Return the (x, y) coordinate for the center point of the cell that contains the specified text.  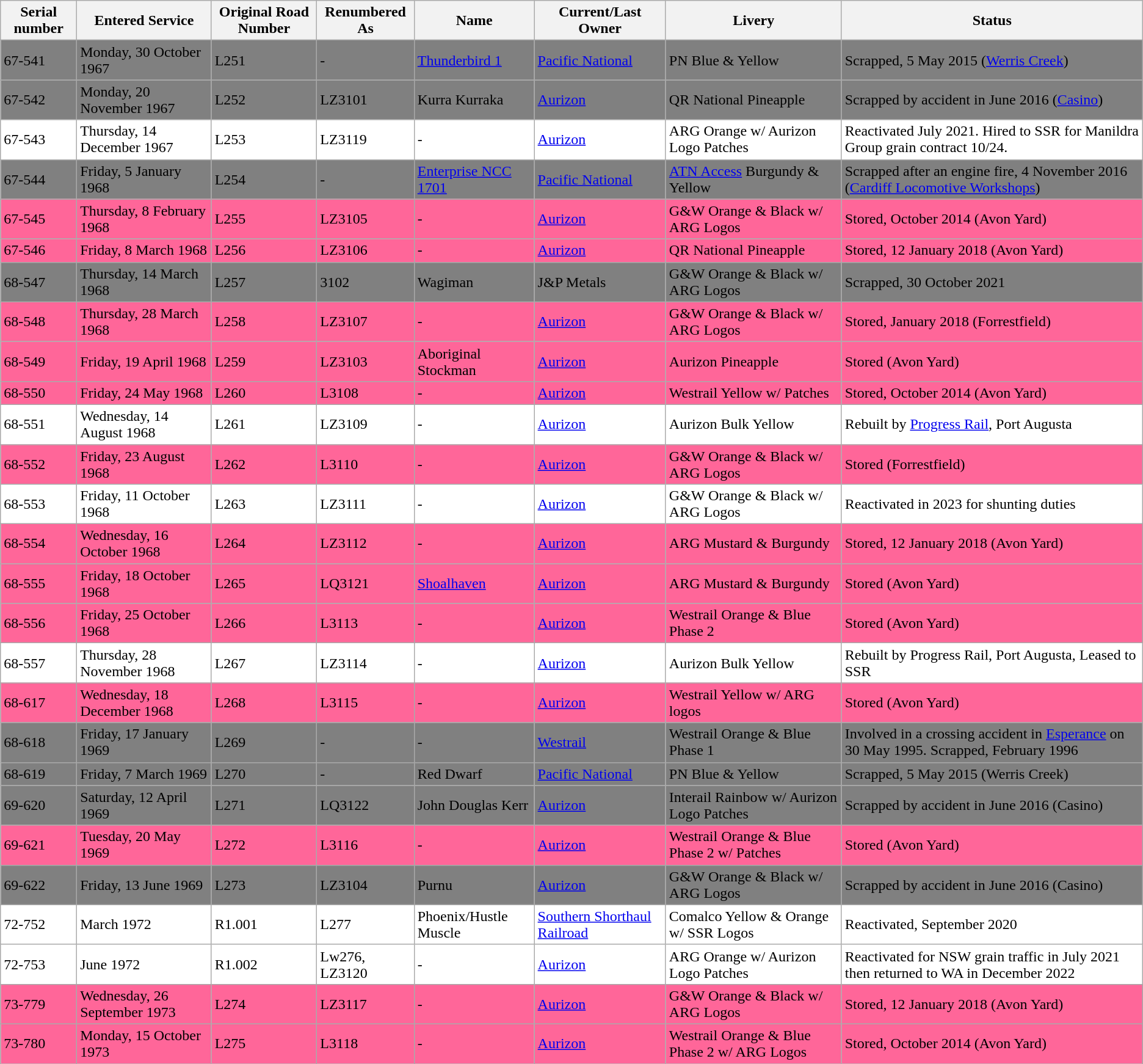
67-543 (39, 139)
Stored, January 2018 (Forrestfield) (992, 321)
Comalco Yellow & Orange w/ SSR Logos (753, 925)
L254 (264, 180)
L265 (264, 584)
Friday, 25 October 1968 (144, 623)
L261 (264, 424)
Original Road Number (264, 21)
67-542 (39, 100)
Involved in a crossing accident in Esperance on 30 May 1995. Scrapped, February 1996 (992, 743)
Saturday, 12 April 1969 (144, 805)
Westrail (600, 743)
72-753 (39, 964)
Rebuilt by Progress Rail, Port Augusta (992, 424)
John Douglas Kerr (474, 805)
68-618 (39, 743)
L270 (264, 774)
L258 (264, 321)
Westrail Orange & Blue Phase 2 (753, 623)
Westrail Yellow w/ ARG logos (753, 702)
L267 (264, 663)
68-619 (39, 774)
68-617 (39, 702)
Shoalhaven (474, 584)
3102 (365, 282)
Aboriginal Stockman (474, 362)
Name (474, 21)
69-621 (39, 845)
Friday, 18 October 1968 (144, 584)
Westrail Yellow w/ Patches (753, 393)
68-549 (39, 362)
LQ3121 (365, 584)
L255 (264, 219)
Friday, 5 January 1968 (144, 180)
LZ3101 (365, 100)
Reactivated in 2023 for shunting duties (992, 505)
Monday, 20 November 1967 (144, 100)
L257 (264, 282)
Livery (753, 21)
Wednesday, 26 September 1973 (144, 1004)
Friday, 8 March 1968 (144, 250)
Thunderbird 1 (474, 60)
LZ3104 (365, 884)
68-548 (39, 321)
Reactivated, September 2020 (992, 925)
Thursday, 28 November 1968 (144, 663)
L271 (264, 805)
L273 (264, 884)
L269 (264, 743)
67-541 (39, 60)
Friday, 24 May 1968 (144, 393)
L252 (264, 100)
L275 (264, 1043)
Red Dwarf (474, 774)
Monday, 15 October 1973 (144, 1043)
L253 (264, 139)
Stored (Forrestfield) (992, 464)
Friday, 13 June 1969 (144, 884)
Friday, 7 March 1969 (144, 774)
L264 (264, 544)
68-553 (39, 505)
Reactivated for NSW grain traffic in July 2021 then returned to WA in December 2022 (992, 964)
L251 (264, 60)
Kurra Kurraka (474, 100)
LZ3112 (365, 544)
Status (992, 21)
L268 (264, 702)
68-551 (39, 424)
Westrail Orange & Blue Phase 1 (753, 743)
Thursday, 28 March 1968 (144, 321)
L277 (365, 925)
67-544 (39, 180)
Scrapped, 30 October 2021 (992, 282)
LZ3107 (365, 321)
Renumbered As (365, 21)
LZ3117 (365, 1004)
Lw276, LZ3120 (365, 964)
Wagiman (474, 282)
Thursday, 14 March 1968 (144, 282)
68-557 (39, 663)
R1.001 (264, 925)
Monday, 30 October 1967 (144, 60)
L256 (264, 250)
L263 (264, 505)
L3118 (365, 1043)
LZ3109 (365, 424)
Phoenix/Hustle Muscle (474, 925)
Westrail Orange & Blue Phase 2 w/ ARG Logos (753, 1043)
LZ3103 (365, 362)
Entered Service (144, 21)
Enterprise NCC 1701 (474, 180)
Friday, 17 January 1969 (144, 743)
69-620 (39, 805)
L272 (264, 845)
L274 (264, 1004)
L3110 (365, 464)
73-779 (39, 1004)
Westrail Orange & Blue Phase 2 w/ Patches (753, 845)
73-780 (39, 1043)
ATN Access Burgundy & Yellow (753, 180)
68-554 (39, 544)
LZ3114 (365, 663)
Friday, 23 August 1968 (144, 464)
Scrapped after an engine fire, 4 November 2016 (Cardiff Locomotive Workshops) (992, 180)
Reactivated July 2021. Hired to SSR for Manildra Group grain contract 10/24. (992, 139)
68-556 (39, 623)
June 1972 (144, 964)
L259 (264, 362)
68-555 (39, 584)
LZ3106 (365, 250)
L3116 (365, 845)
L266 (264, 623)
LQ3122 (365, 805)
Purnu (474, 884)
72-752 (39, 925)
L3115 (365, 702)
Rebuilt by Progress Rail, Port Augusta, Leased to SSR (992, 663)
L3108 (365, 393)
Aurizon Pineapple (753, 362)
L3113 (365, 623)
Wednesday, 18 December 1968 (144, 702)
LZ3119 (365, 139)
L262 (264, 464)
LZ3111 (365, 505)
Wednesday, 14 August 1968 (144, 424)
Current/Last Owner (600, 21)
69-622 (39, 884)
J&P Metals (600, 282)
Friday, 19 April 1968 (144, 362)
68-550 (39, 393)
Southern Shorthaul Railroad (600, 925)
Thursday, 14 December 1967 (144, 139)
Friday, 11 October 1968 (144, 505)
Thursday, 8 February 1968 (144, 219)
L260 (264, 393)
68-552 (39, 464)
March 1972 (144, 925)
Wednesday, 16 October 1968 (144, 544)
Interail Rainbow w/ Aurizon Logo Patches (753, 805)
LZ3105 (365, 219)
R1.002 (264, 964)
67-546 (39, 250)
Tuesday, 20 May 1969 (144, 845)
68-547 (39, 282)
Serial number (39, 21)
67-545 (39, 219)
